Identify which cell holds the provided text, then report its (x, y) central coordinate. 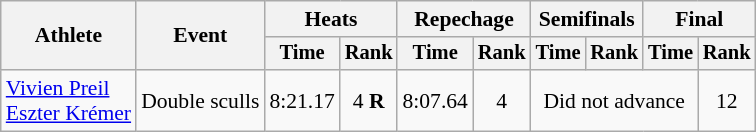
Final (699, 19)
4 (502, 100)
Double sculls (200, 100)
8:21.17 (302, 100)
12 (727, 100)
Semifinals (587, 19)
Did not advance (614, 100)
Vivien PreilEszter Krémer (68, 100)
4 R (369, 100)
8:07.64 (434, 100)
Repechage (464, 19)
Event (200, 36)
Heats (330, 19)
Athlete (68, 36)
